Search for the cell housing the specified text and yield its [x, y] center coordinate. 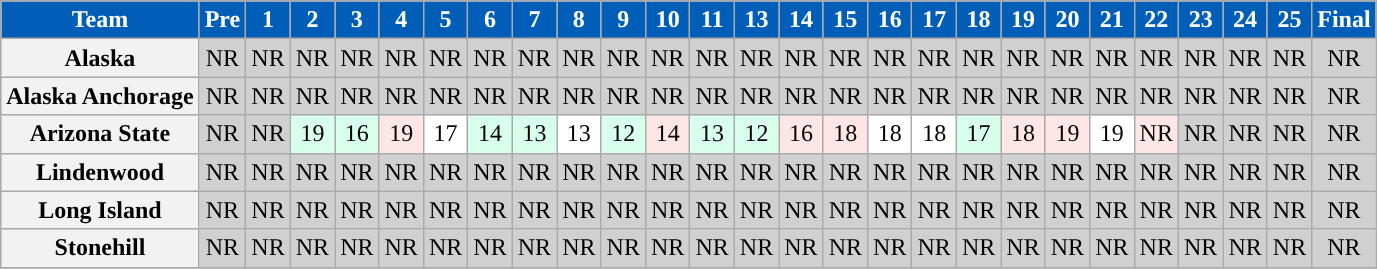
Arizona State [100, 134]
Pre [222, 20]
15 [845, 20]
10 [667, 20]
1 [268, 20]
Team [100, 20]
8 [579, 20]
Long Island [100, 210]
24 [1245, 20]
9 [623, 20]
21 [1112, 20]
25 [1289, 20]
Final [1344, 20]
Stonehill [100, 248]
11 [712, 20]
Alaska [100, 58]
4 [401, 20]
6 [490, 20]
2 [312, 20]
3 [357, 20]
5 [445, 20]
7 [534, 20]
Alaska Anchorage [100, 96]
Lindenwood [100, 172]
20 [1067, 20]
22 [1156, 20]
23 [1200, 20]
